Search for the cell housing the specified text and yield its [X, Y] center coordinate. 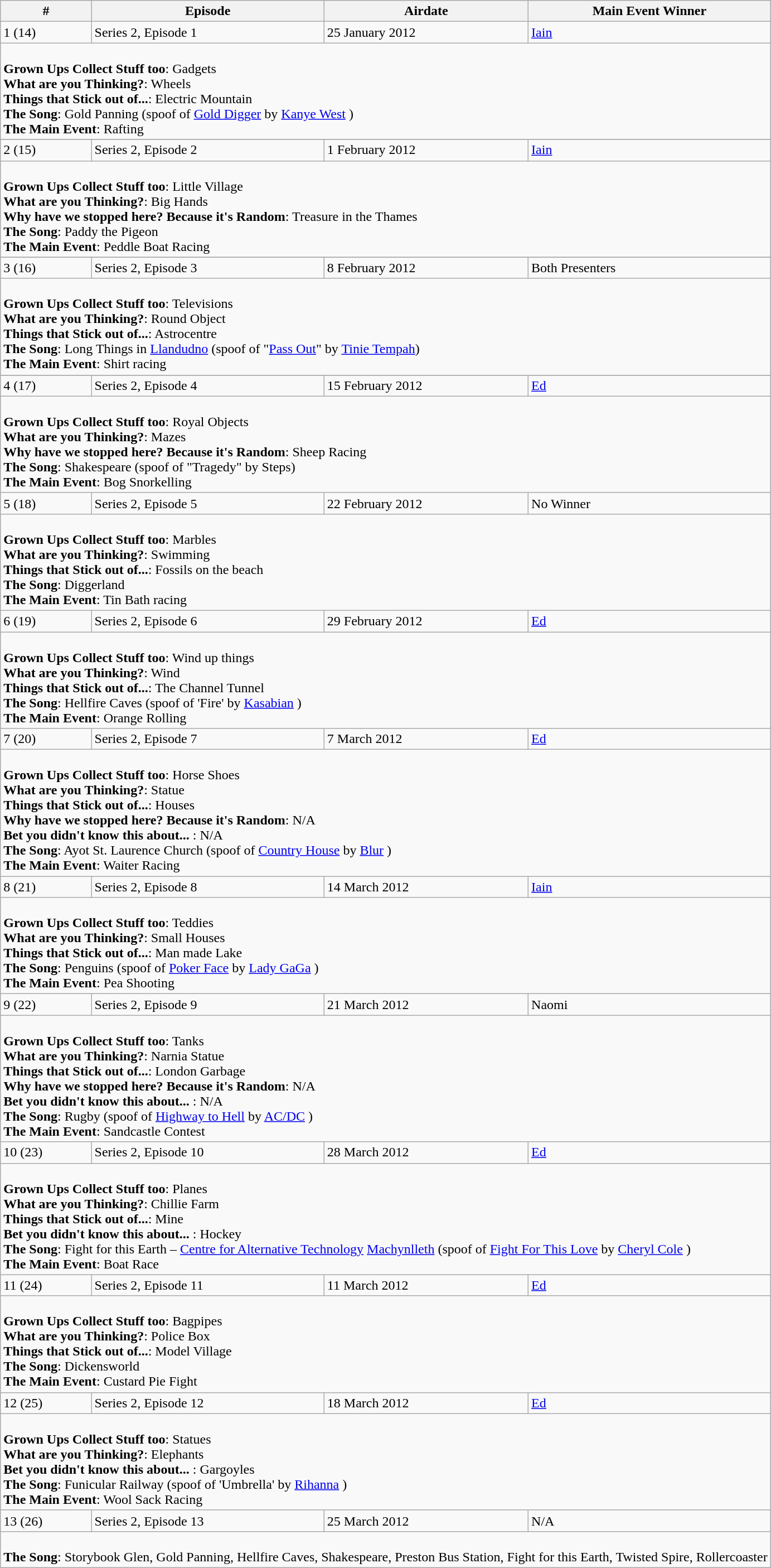
25 January 2012 [426, 32]
Series 2, Episode 5 [207, 503]
Series 2, Episode 11 [207, 1285]
The Song: Storybook Glen, Gold Panning, Hellfire Caves, Shakespeare, Preston Bus Station, Fight for this Earth, Twisted Spire, Rollercoaster [386, 1550]
Series 2, Episode 9 [207, 1005]
Series 2, Episode 4 [207, 385]
4 (17) [46, 385]
Series 2, Episode 10 [207, 1152]
28 March 2012 [426, 1152]
5 (18) [46, 503]
Both Presenters [650, 268]
21 March 2012 [426, 1005]
Series 2, Episode 1 [207, 32]
Series 2, Episode 8 [207, 887]
Series 2, Episode 13 [207, 1521]
Series 2, Episode 3 [207, 268]
Series 2, Episode 2 [207, 150]
15 February 2012 [426, 385]
Main Event Winner [650, 11]
11 (24) [46, 1285]
29 February 2012 [426, 621]
18 March 2012 [426, 1403]
13 (26) [46, 1521]
Series 2, Episode 7 [207, 739]
# [46, 11]
N/A [650, 1521]
11 March 2012 [426, 1285]
1 February 2012 [426, 150]
3 (16) [46, 268]
Naomi [650, 1005]
1 (14) [46, 32]
Series 2, Episode 6 [207, 621]
8 February 2012 [426, 268]
22 February 2012 [426, 503]
9 (22) [46, 1005]
Series 2, Episode 12 [207, 1403]
25 March 2012 [426, 1521]
No Winner [650, 503]
2 (15) [46, 150]
12 (25) [46, 1403]
8 (21) [46, 887]
Episode [207, 11]
7 (20) [46, 739]
6 (19) [46, 621]
Airdate [426, 11]
10 (23) [46, 1152]
14 March 2012 [426, 887]
7 March 2012 [426, 739]
